Output the [x, y] coordinate of the center of the cell containing the given text.  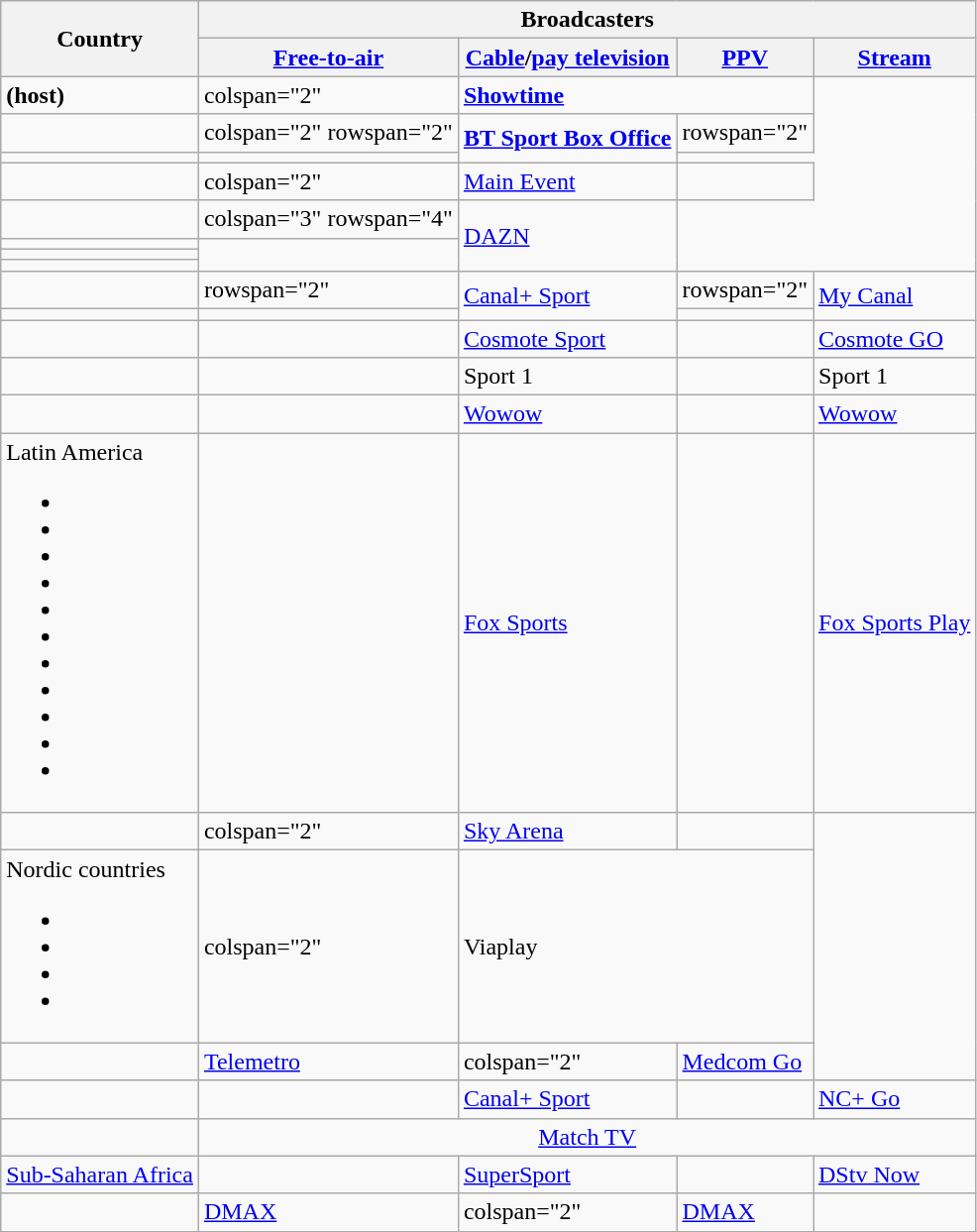
Medcom Go [745, 1062]
Cosmote GO [894, 338]
Fox Sports [567, 622]
Telemetro [328, 1062]
Nordic countries [100, 947]
colspan="2" rowspan="2" [328, 133]
Country [100, 39]
PPV [745, 57]
DStv Now [894, 1175]
Showtime [635, 95]
Viaplay [635, 947]
DAZN [567, 236]
Broadcasters [587, 20]
NC+ Go [894, 1099]
Stream [894, 57]
BT Sport Box Office [567, 139]
My Canal [894, 295]
SuperSport [567, 1175]
(host) [100, 95]
Sub-Saharan Africa [100, 1175]
Sky Arena [567, 832]
Latin America [100, 622]
Cosmote Sport [567, 338]
Free-to-air [328, 57]
Fox Sports Play [894, 622]
colspan="3" rowspan="4" [328, 219]
Main Event [567, 181]
Match TV [587, 1137]
Cable/pay television [567, 57]
